Provide the (X, Y) coordinate of the cell's center where the given text is located.  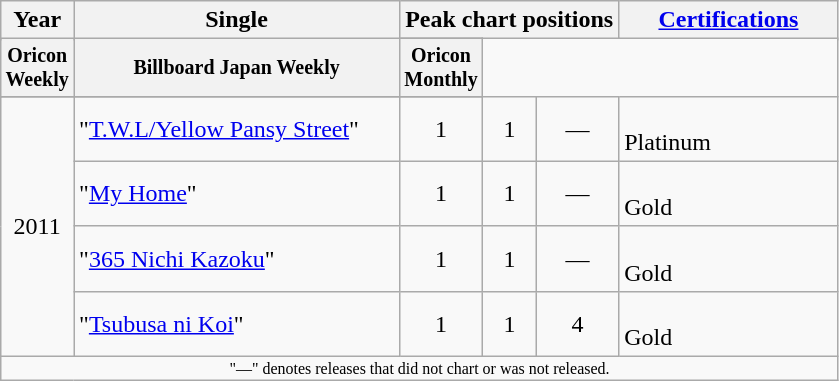
Peak chart positions (510, 20)
Year (38, 20)
Single (237, 20)
Platinum (729, 128)
"Tsubusa ni Koi" (237, 324)
Certifications (729, 20)
Oricon Weekly (38, 68)
"—" denotes releases that did not chart or was not released. (420, 369)
"T.W.L/Yellow Pansy Street" (237, 128)
Billboard Japan Weekly (237, 68)
4 (577, 324)
2011 (38, 226)
"My Home" (237, 194)
"365 Nichi Kazoku" (237, 258)
Oricon Monthly (442, 68)
